Extract the (x, y) coordinate from the center of the cell holding the provided text.  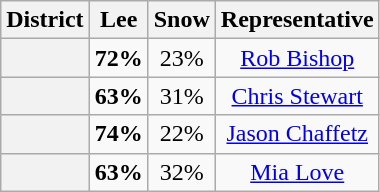
Lee (118, 20)
22% (182, 134)
Snow (182, 20)
23% (182, 58)
74% (118, 134)
District (45, 20)
Mia Love (297, 172)
Chris Stewart (297, 96)
32% (182, 172)
Rob Bishop (297, 58)
72% (118, 58)
Representative (297, 20)
31% (182, 96)
Jason Chaffetz (297, 134)
